Extract the (X, Y) coordinate from the center of the cell holding the provided text.  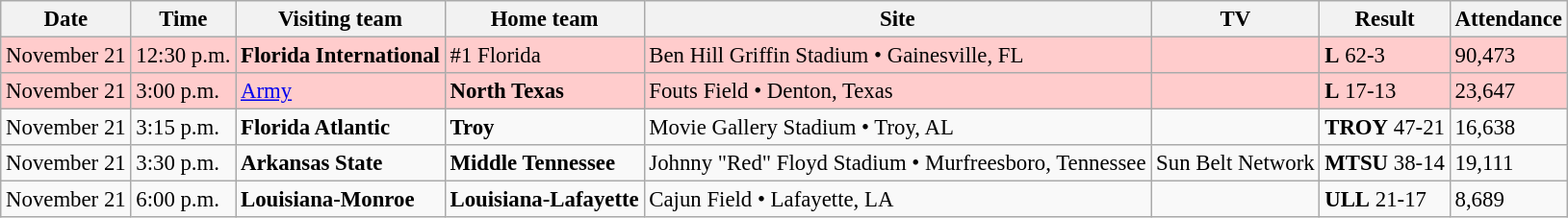
12:30 p.m. (183, 56)
Result (1384, 19)
Home team (545, 19)
Attendance (1508, 19)
3:30 p.m. (183, 163)
16,638 (1508, 128)
6:00 p.m. (183, 200)
MTSU 38-14 (1384, 163)
Louisiana-Monroe (341, 200)
Florida International (341, 56)
Louisiana-Lafayette (545, 200)
19,111 (1508, 163)
Cajun Field • Lafayette, LA (897, 200)
ULL 21-17 (1384, 200)
Date (65, 19)
North Texas (545, 91)
Fouts Field • Denton, Texas (897, 91)
TROY 47-21 (1384, 128)
90,473 (1508, 56)
Johnny "Red" Floyd Stadium • Murfreesboro, Tennessee (897, 163)
Sun Belt Network (1236, 163)
L 17-13 (1384, 91)
Site (897, 19)
Time (183, 19)
TV (1236, 19)
#1 Florida (545, 56)
Movie Gallery Stadium • Troy, AL (897, 128)
Army (341, 91)
Visiting team (341, 19)
Florida Atlantic (341, 128)
Troy (545, 128)
L 62-3 (1384, 56)
3:00 p.m. (183, 91)
Arkansas State (341, 163)
3:15 p.m. (183, 128)
Ben Hill Griffin Stadium • Gainesville, FL (897, 56)
23,647 (1508, 91)
Middle Tennessee (545, 163)
8,689 (1508, 200)
